Detect which cell encompasses the target text, then output its (X, Y) center coordinate. 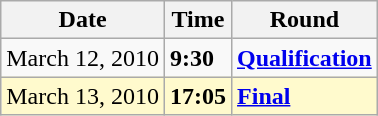
9:30 (198, 58)
Date (83, 20)
Time (198, 20)
17:05 (198, 96)
Round (305, 20)
March 12, 2010 (83, 58)
March 13, 2010 (83, 96)
Final (305, 96)
Qualification (305, 58)
